Detect which cell encompasses the target text, then output its (X, Y) center coordinate. 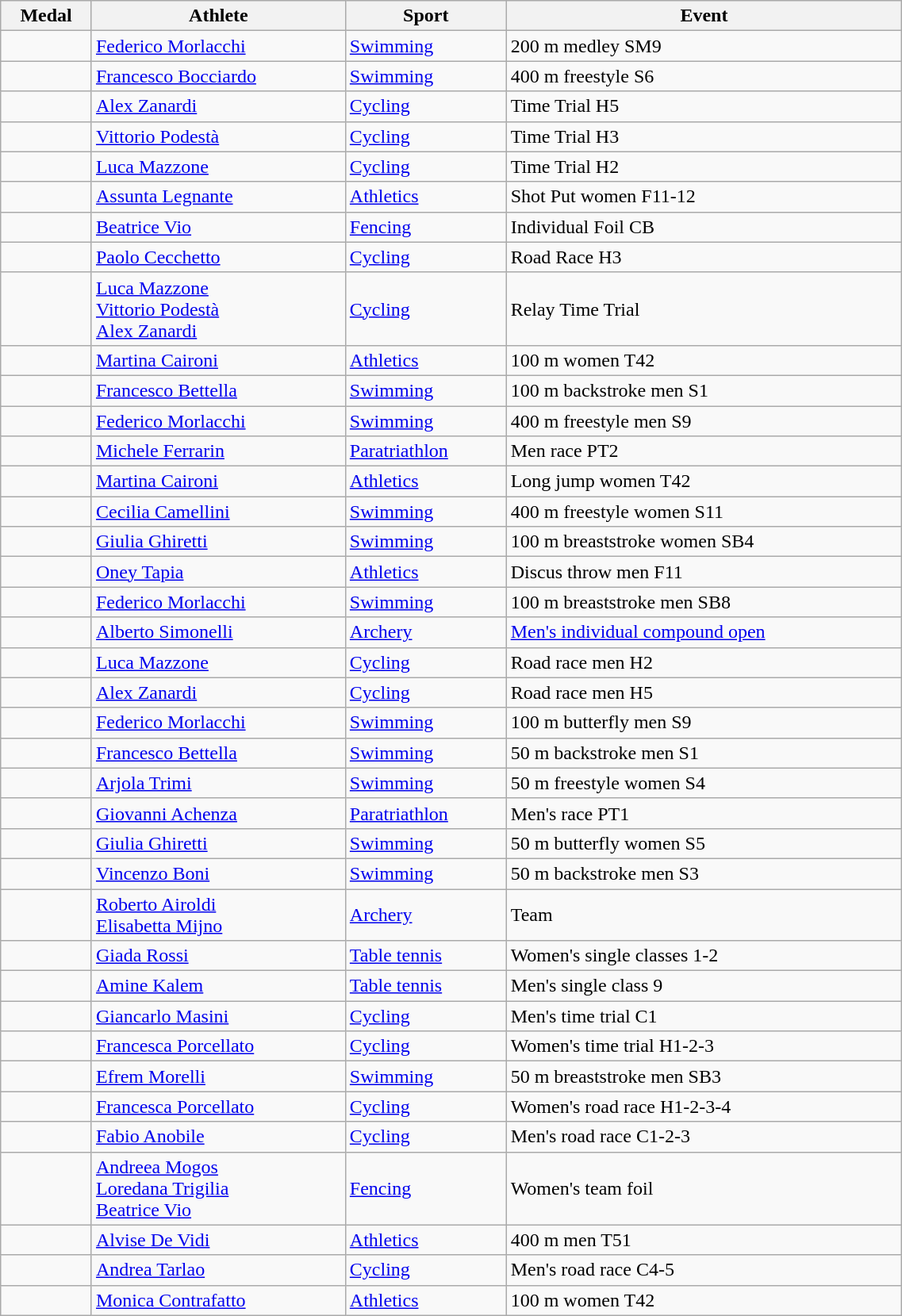
Time Trial H2 (704, 167)
Road race men H5 (704, 693)
Men's race PT1 (704, 813)
Roberto AiroldiElisabetta Mijno (218, 914)
Paolo Cecchetto (218, 257)
Andreea MogosLoredana TrigiliaBeatrice Vio (218, 1188)
100 m butterfly men S9 (704, 723)
Team (704, 914)
400 m freestyle men S9 (704, 421)
Athlete (218, 16)
Monica Contrafatto (218, 1300)
Men's time trial C1 (704, 1016)
Giovanni Achenza (218, 813)
100 m backstroke men S1 (704, 390)
Men's single class 9 (704, 986)
Shot Put women F11-12 (704, 197)
100 m breaststroke women SB4 (704, 542)
Men's road race C4-5 (704, 1270)
Luca MazzoneVittorio PodestàAlex Zanardi (218, 309)
Giada Rossi (218, 956)
Vittorio Podestà (218, 136)
50 m butterfly women S5 (704, 843)
Oney Tapia (218, 572)
Medal (46, 16)
400 m freestyle women S11 (704, 512)
Men race PT2 (704, 451)
Cecilia Camellini (218, 512)
50 m backstroke men S1 (704, 753)
Beatrice Vio (218, 227)
Michele Ferrarin (218, 451)
Discus throw men F11 (704, 572)
Men's road race C1-2-3 (704, 1137)
400 m freestyle S6 (704, 76)
Time Trial H5 (704, 106)
Amine Kalem (218, 986)
Women's time trial H1-2-3 (704, 1046)
Alberto Simonelli (218, 632)
Event (704, 16)
Andrea Tarlao (218, 1270)
Women's single classes 1-2 (704, 956)
Sport (425, 16)
Relay Time Trial (704, 309)
Road Race H3 (704, 257)
Individual Foil CB (704, 227)
Time Trial H3 (704, 136)
50 m freestyle women S4 (704, 783)
Road race men H2 (704, 662)
Men's individual compound open (704, 632)
Long jump women T42 (704, 482)
Assunta Legnante (218, 197)
400 m men T51 (704, 1240)
Women's road race H1-2-3-4 (704, 1107)
Francesco Bocciardo (218, 76)
Giancarlo Masini (218, 1016)
Efrem Morelli (218, 1076)
50 m backstroke men S3 (704, 873)
Vincenzo Boni (218, 873)
200 m medley SM9 (704, 46)
Alvise De Vidi (218, 1240)
Women's team foil (704, 1188)
50 m breaststroke men SB3 (704, 1076)
Arjola Trimi (218, 783)
100 m breaststroke men SB8 (704, 602)
Fabio Anobile (218, 1137)
